Detect which cell encompasses the target text, then output its [x, y] center coordinate. 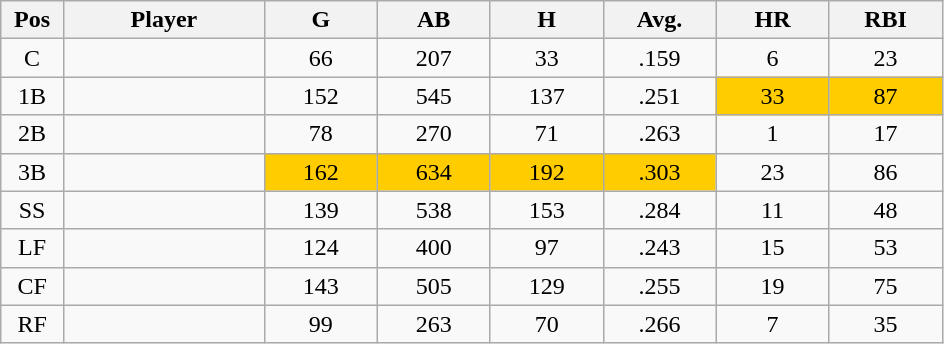
.303 [660, 172]
162 [320, 172]
.266 [660, 324]
152 [320, 96]
97 [546, 248]
.159 [660, 58]
.255 [660, 286]
143 [320, 286]
7 [772, 324]
C [32, 58]
153 [546, 210]
.263 [660, 134]
15 [772, 248]
Player [164, 20]
HR [772, 20]
70 [546, 324]
2B [32, 134]
139 [320, 210]
.251 [660, 96]
48 [886, 210]
AB [434, 20]
.243 [660, 248]
CF [32, 286]
LF [32, 248]
11 [772, 210]
634 [434, 172]
3B [32, 172]
263 [434, 324]
35 [886, 324]
H [546, 20]
545 [434, 96]
270 [434, 134]
75 [886, 286]
Avg. [660, 20]
Pos [32, 20]
66 [320, 58]
RBI [886, 20]
53 [886, 248]
G [320, 20]
505 [434, 286]
RF [32, 324]
538 [434, 210]
207 [434, 58]
78 [320, 134]
1B [32, 96]
86 [886, 172]
137 [546, 96]
192 [546, 172]
19 [772, 286]
400 [434, 248]
129 [546, 286]
SS [32, 210]
1 [772, 134]
87 [886, 96]
124 [320, 248]
71 [546, 134]
.284 [660, 210]
17 [886, 134]
99 [320, 324]
6 [772, 58]
